Return the [X, Y] coordinate for the center point of the cell that contains the specified text.  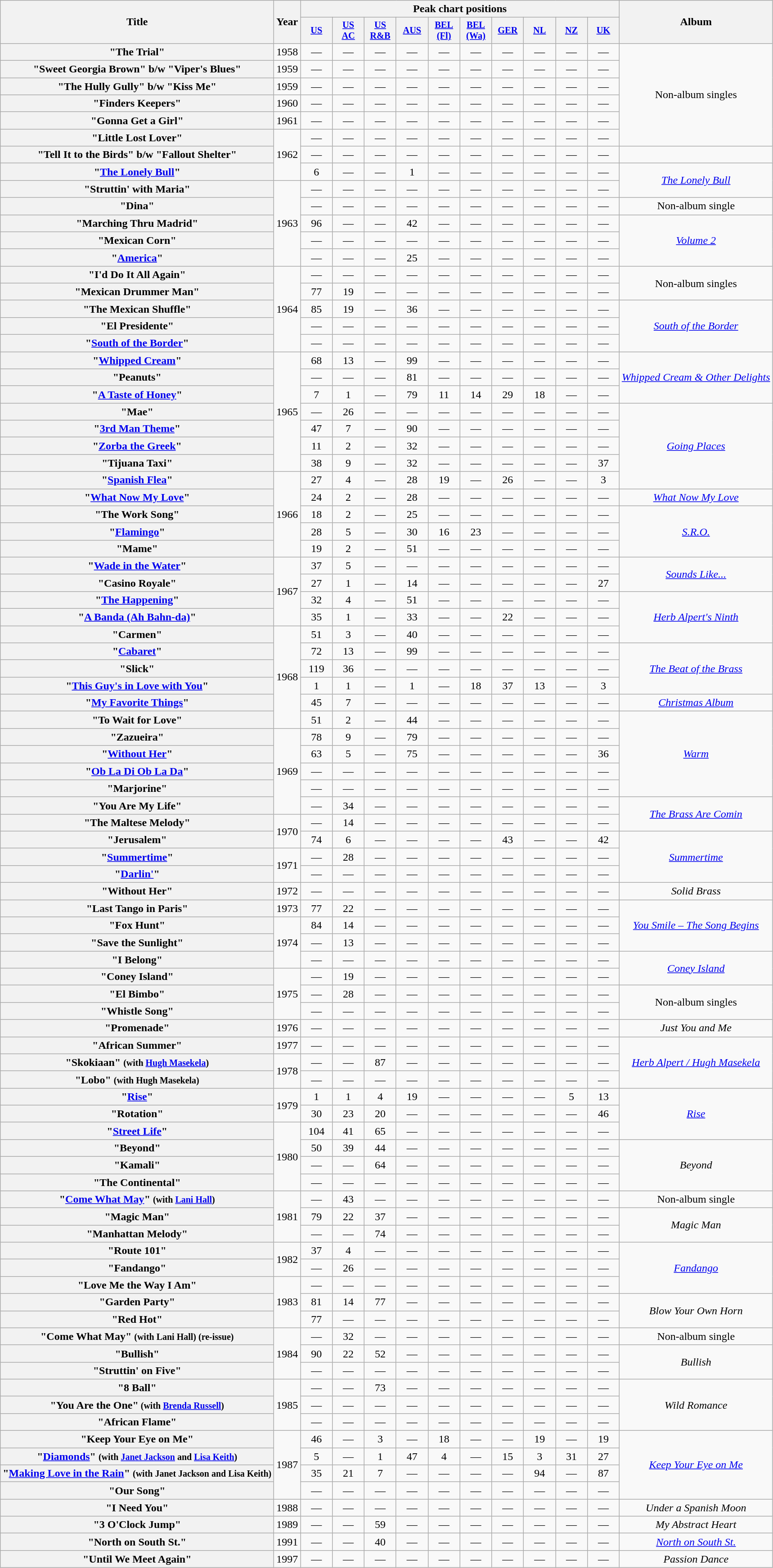
34 [348, 805]
1979 [287, 1105]
"Kamali" [137, 1165]
"Marching Thru Madrid" [137, 223]
AUS [412, 31]
"El Presidente" [137, 326]
"Rotation" [137, 1114]
1983 [287, 1302]
"Coney Island" [137, 977]
"This Guy's in Love with You" [137, 686]
20 [381, 1114]
"A Taste of Honey" [137, 395]
72 [317, 651]
GER [508, 31]
Sounds Like... [696, 574]
"Whistle Song" [137, 1011]
Wild Romance [696, 1405]
"Cabaret" [137, 651]
Title [137, 22]
31 [571, 1456]
"Flamingo" [137, 531]
Herb Alpert / Hugh Masekela [696, 1062]
"I'd Do It All Again" [137, 274]
1978 [287, 1071]
"North on South St." [137, 1542]
"The Work Song" [137, 514]
Bullish [696, 1362]
"Bullish" [137, 1353]
Rise [696, 1114]
Whipped Cream & Other Delights [696, 377]
"Magic Man" [137, 1217]
1991 [287, 1542]
"Promenade" [137, 1028]
"The Happening" [137, 600]
"Carmen" [137, 634]
94 [540, 1474]
"Making Love in the Rain" (with Janet Jackson and Lisa Keith) [137, 1474]
"Wade in the Water" [137, 566]
"Keep Your Eye on Me" [137, 1439]
Coney Island [696, 968]
"Red Hot" [137, 1319]
Passion Dance [696, 1559]
"The Continental" [137, 1182]
"Casino Royale" [137, 583]
1960 [287, 103]
1988 [287, 1508]
"Mame" [137, 548]
"Summertime" [137, 857]
75 [412, 754]
119 [317, 669]
Album [696, 22]
"The Mexican Shuffle" [137, 309]
"3 O'Clock Jump" [137, 1525]
"Fox Hunt" [137, 926]
1970 [287, 831]
Fandango [696, 1268]
"Darlin'" [137, 874]
"Beyond" [137, 1148]
38 [317, 463]
"Sweet Georgia Brown" b/w "Viper's Blues" [137, 69]
"To Wait for Love" [137, 720]
1997 [287, 1559]
"Struttin' with Maria" [137, 189]
"Slick" [137, 669]
"Gonna Get a Girl" [137, 121]
"Lobo" (with Hugh Masekela) [137, 1079]
1989 [287, 1525]
41 [348, 1131]
Just You and Me [696, 1028]
"Mae" [137, 412]
78 [317, 737]
"South of the Border" [137, 343]
1968 [287, 677]
16 [444, 531]
1974 [287, 943]
"Diamonds" (with Janet Jackson and Lisa Keith) [137, 1456]
Christmas Album [696, 703]
"Come What May" (with Lani Hall) [137, 1200]
"Jerusalem" [137, 840]
"Struttin' on Five" [137, 1370]
"Street Life" [137, 1131]
1984 [287, 1353]
"8 Ball" [137, 1388]
52 [381, 1353]
"The Maltese Melody" [137, 822]
1987 [287, 1465]
"Manhattan Melody" [137, 1234]
"Mexican Drummer Man" [137, 292]
USAC [348, 31]
50 [317, 1148]
1958 [287, 52]
BEL(Wa) [476, 31]
1961 [287, 121]
73 [381, 1388]
"Love Me the Way I Am" [137, 1285]
"You Are the One" (with Brenda Russell) [137, 1405]
1976 [287, 1028]
"Save the Sunlight" [137, 943]
"Our Song" [137, 1491]
Beyond [696, 1165]
"I Need You" [137, 1508]
Going Places [696, 446]
"Ob La Di Ob La Da" [137, 771]
"Spanish Flea" [137, 480]
Peak chart positions [460, 9]
84 [317, 926]
64 [381, 1165]
NZ [571, 31]
65 [381, 1131]
"What Now My Love" [137, 497]
1982 [287, 1259]
Year [287, 22]
"African Flame" [137, 1422]
1967 [287, 591]
1972 [287, 891]
"Zorba the Greek" [137, 446]
"Peanuts" [137, 377]
North on South St. [696, 1542]
1965 [287, 412]
96 [317, 223]
1962 [287, 155]
1969 [287, 771]
1980 [287, 1156]
"Zazueira" [137, 737]
UK [603, 31]
"Tell It to the Birds" b/w "Fallout Shelter" [137, 155]
"Rise" [137, 1096]
My Abstract Heart [696, 1525]
The Brass Are Comin [696, 814]
1977 [287, 1045]
29 [508, 395]
The Beat of the Brass [696, 669]
45 [317, 703]
"Dina" [137, 206]
1973 [287, 908]
"Whipped Cream" [137, 360]
"Little Lost Lover" [137, 138]
"The Trial" [137, 52]
1981 [287, 1217]
"African Summer" [137, 1045]
Solid Brass [696, 891]
Warm [696, 754]
"Garden Party" [137, 1302]
"Tijuana Taxi" [137, 463]
63 [317, 754]
"You Are My Life" [137, 805]
"El Bimbo" [137, 994]
USR&B [381, 31]
15 [508, 1456]
"Skokiaan" (with Hugh Masekela) [137, 1062]
"Marjorine" [137, 788]
33 [412, 617]
Summertime [696, 857]
"3rd Man Theme" [137, 429]
"The Hully Gully" b/w "Kiss Me" [137, 86]
"Come What May" (with Lani Hall) (re-issue) [137, 1336]
"Mexican Corn" [137, 240]
1963 [287, 223]
"Fandango" [137, 1268]
"America" [137, 257]
S.R.O. [696, 531]
85 [317, 309]
Under a Spanish Moon [696, 1508]
The Lonely Bull [696, 180]
24 [317, 497]
59 [381, 1525]
Magic Man [696, 1225]
"The Lonely Bull" [137, 172]
BEL(Fl) [444, 31]
Herb Alpert's Ninth [696, 617]
"Until We Meet Again" [137, 1559]
Volume 2 [696, 240]
"I Belong" [137, 960]
Blow Your Own Horn [696, 1311]
1966 [287, 514]
"Route 101" [137, 1251]
What Now My Love [696, 497]
"Last Tango in Paris" [137, 908]
"A Banda (Ah Bahn-da)" [137, 617]
US [317, 31]
"My Favorite Things" [137, 703]
1975 [287, 994]
21 [348, 1474]
104 [317, 1131]
Keep Your Eye on Me [696, 1465]
"Finders Keepers" [137, 103]
39 [348, 1148]
South of the Border [696, 326]
1985 [287, 1405]
68 [317, 360]
You Smile – The Song Begins [696, 926]
NL [540, 31]
1971 [287, 865]
1964 [287, 309]
